Pinpoint the cell where the given text exists, returning its (x, y) midpoint coordinate. 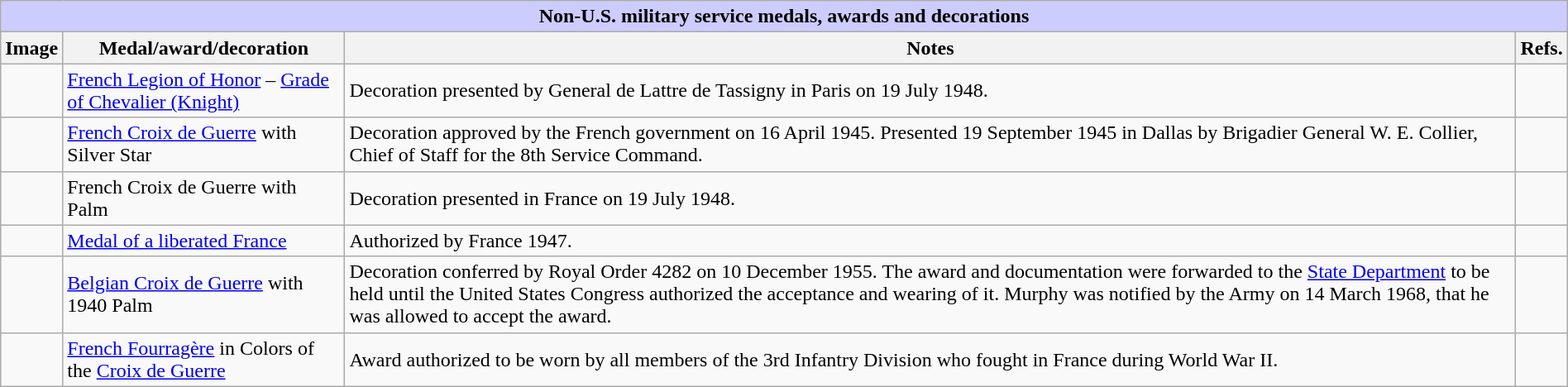
Non-U.S. military service medals, awards and decorations (784, 17)
Medal/award/decoration (203, 48)
Award authorized to be worn by all members of the 3rd Infantry Division who fought in France during World War II. (930, 359)
Authorized by France 1947. (930, 241)
French Croix de Guerre with Silver Star (203, 144)
Decoration presented in France on 19 July 1948. (930, 198)
Decoration presented by General de Lattre de Tassigny in Paris on 19 July 1948. (930, 91)
French Legion of Honor – Grade of Chevalier (Knight) (203, 91)
French Croix de Guerre with Palm (203, 198)
Image (31, 48)
French Fourragère in Colors of the Croix de Guerre (203, 359)
Medal of a liberated France (203, 241)
Notes (930, 48)
Belgian Croix de Guerre with 1940 Palm (203, 294)
Refs. (1542, 48)
